Search for the cell housing the specified text and yield its (x, y) center coordinate. 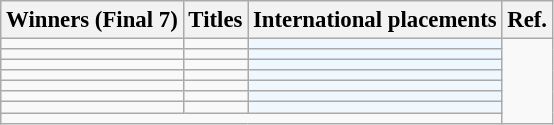
Winners (Final 7) (92, 20)
Ref. (527, 20)
International placements (375, 20)
Titles (216, 20)
